Return the (x, y) coordinate for the center point of the cell that contains the specified text.  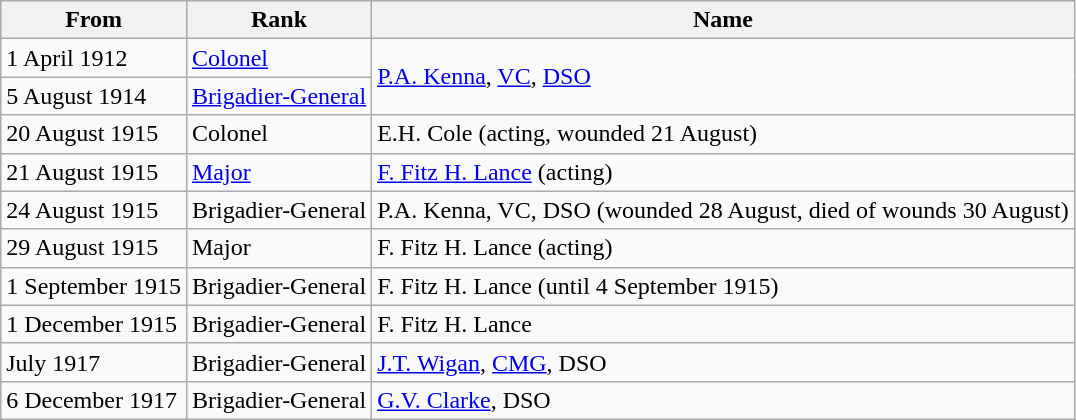
P.A. Kenna, VC, DSO (724, 77)
From (94, 20)
21 August 1915 (94, 172)
E.H. Cole (acting, wounded 21 August) (724, 134)
P.A. Kenna, VC, DSO (wounded 28 August, died of wounds 30 August) (724, 210)
5 August 1914 (94, 96)
G.V. Clarke, DSO (724, 400)
F. Fitz H. Lance (724, 324)
July 1917 (94, 362)
1 September 1915 (94, 286)
29 August 1915 (94, 248)
24 August 1915 (94, 210)
1 April 1912 (94, 58)
6 December 1917 (94, 400)
Rank (278, 20)
J.T. Wigan, CMG, DSO (724, 362)
F. Fitz H. Lance (until 4 September 1915) (724, 286)
Name (724, 20)
1 December 1915 (94, 324)
20 August 1915 (94, 134)
